Pinpoint the cell where the given text exists, returning its [x, y] midpoint coordinate. 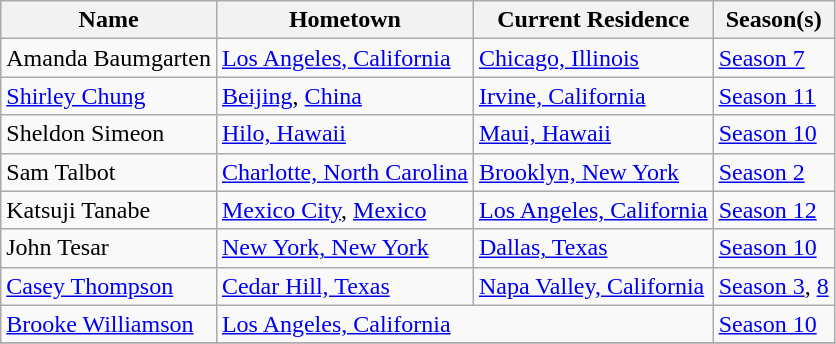
Chicago, Illinois [593, 58]
New York, New York [344, 248]
Season 12 [774, 210]
Sheldon Simeon [109, 134]
Season 3, 8 [774, 286]
Katsuji Tanabe [109, 210]
Napa Valley, California [593, 286]
Maui, Hawaii [593, 134]
Season(s) [774, 20]
Sam Talbot [109, 172]
Charlotte, North Carolina [344, 172]
Hilo, Hawaii [344, 134]
Casey Thompson [109, 286]
Amanda Baumgarten [109, 58]
John Tesar [109, 248]
Season 2 [774, 172]
Current Residence [593, 20]
Beijing, China [344, 96]
Mexico City, Mexico [344, 210]
Irvine, California [593, 96]
Cedar Hill, Texas [344, 286]
Brooke Williamson [109, 324]
Hometown [344, 20]
Brooklyn, New York [593, 172]
Name [109, 20]
Shirley Chung [109, 96]
Season 11 [774, 96]
Season 7 [774, 58]
Dallas, Texas [593, 248]
